Search for the cell housing the specified text and yield its (X, Y) center coordinate. 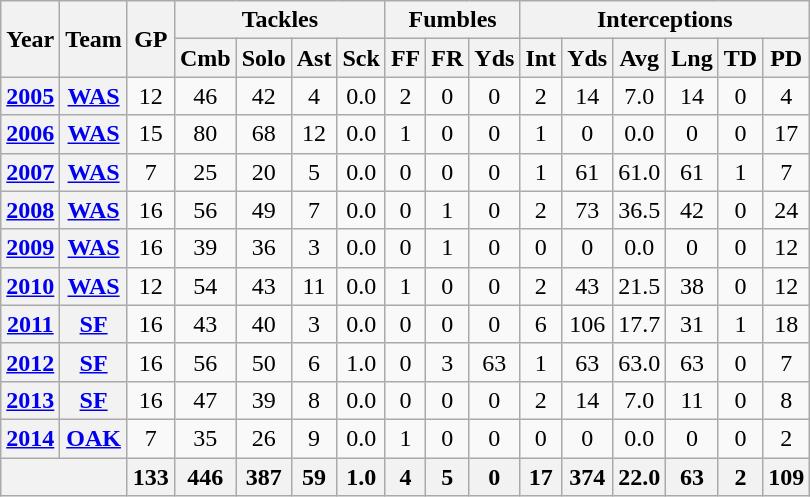
2014 (30, 438)
36.5 (640, 210)
25 (205, 172)
446 (205, 477)
35 (205, 438)
Tackles (280, 20)
24 (786, 210)
2005 (30, 96)
38 (692, 286)
133 (150, 477)
20 (264, 172)
40 (264, 324)
17.7 (640, 324)
Team (94, 39)
Interceptions (665, 20)
26 (264, 438)
Int (541, 58)
374 (588, 477)
2010 (30, 286)
47 (205, 400)
46 (205, 96)
2009 (30, 248)
61.0 (640, 172)
80 (205, 134)
Sck (361, 58)
49 (264, 210)
9 (314, 438)
18 (786, 324)
PD (786, 58)
21.5 (640, 286)
OAK (94, 438)
2007 (30, 172)
2013 (30, 400)
Solo (264, 58)
387 (264, 477)
2006 (30, 134)
Fumbles (452, 20)
Lng (692, 58)
Cmb (205, 58)
50 (264, 362)
73 (588, 210)
15 (150, 134)
63.0 (640, 362)
FF (405, 58)
Year (30, 39)
Avg (640, 58)
106 (588, 324)
68 (264, 134)
Ast (314, 58)
FR (448, 58)
GP (150, 39)
22.0 (640, 477)
31 (692, 324)
36 (264, 248)
2012 (30, 362)
54 (205, 286)
2011 (30, 324)
2008 (30, 210)
TD (740, 58)
109 (786, 477)
59 (314, 477)
